Provide the (X, Y) coordinate of the cell's center where the given text is located.  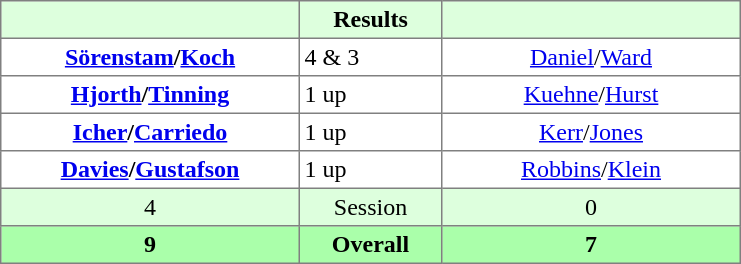
Overall (370, 245)
4 (150, 207)
Session (370, 207)
Davies/Gustafson (150, 170)
Icher/Carriedo (150, 132)
9 (150, 245)
4 & 3 (370, 57)
Robbins/Klein (591, 170)
Daniel/Ward (591, 57)
Hjorth/Tinning (150, 95)
7 (591, 245)
0 (591, 207)
Results (370, 20)
Kerr/Jones (591, 132)
Sörenstam/Koch (150, 57)
Kuehne/Hurst (591, 95)
